From the cell containing the given text, extract its center point as [x, y] coordinate. 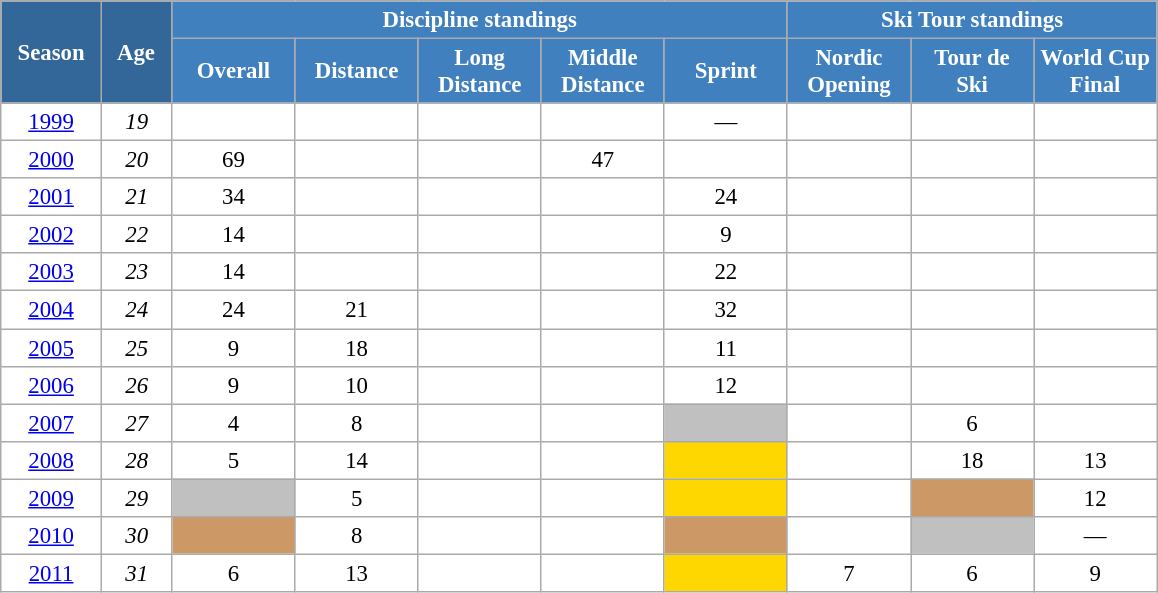
69 [234, 160]
Season [52, 52]
2002 [52, 235]
10 [356, 385]
30 [136, 536]
Overall [234, 72]
31 [136, 573]
Ski Tour standings [972, 20]
Middle Distance [602, 72]
2006 [52, 385]
Age [136, 52]
2008 [52, 460]
26 [136, 385]
4 [234, 423]
Long Distance [480, 72]
19 [136, 122]
7 [848, 573]
1999 [52, 122]
2010 [52, 536]
29 [136, 498]
Distance [356, 72]
28 [136, 460]
Discipline standings [480, 20]
11 [726, 348]
34 [234, 197]
32 [726, 310]
47 [602, 160]
2005 [52, 348]
2001 [52, 197]
Sprint [726, 72]
20 [136, 160]
2003 [52, 273]
2000 [52, 160]
Tour deSki [972, 72]
25 [136, 348]
2007 [52, 423]
2011 [52, 573]
World CupFinal [1096, 72]
NordicOpening [848, 72]
2004 [52, 310]
23 [136, 273]
2009 [52, 498]
27 [136, 423]
